Determine the [x, y] coordinate at the center of the cell enclosing the given text.  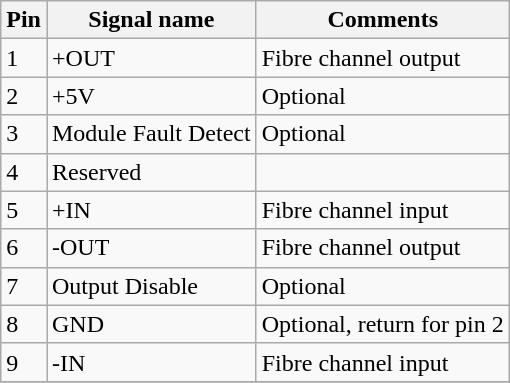
+5V [151, 96]
8 [24, 324]
Module Fault Detect [151, 134]
Optional, return for pin 2 [382, 324]
-IN [151, 362]
4 [24, 172]
9 [24, 362]
6 [24, 248]
+IN [151, 210]
GND [151, 324]
7 [24, 286]
Output Disable [151, 286]
1 [24, 58]
Comments [382, 20]
Reserved [151, 172]
2 [24, 96]
+OUT [151, 58]
5 [24, 210]
3 [24, 134]
Signal name [151, 20]
Pin [24, 20]
-OUT [151, 248]
